Output the [x, y] coordinate of the center of the cell containing the given text.  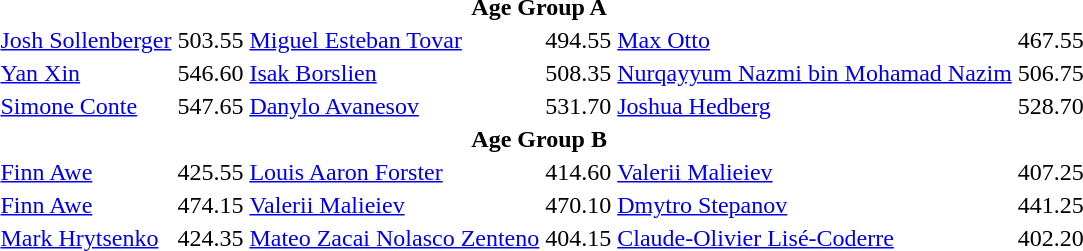
425.55 [210, 172]
Dmytro Stepanov [815, 205]
494.55 [578, 40]
470.10 [578, 205]
Isak Borslien [394, 73]
547.65 [210, 106]
Joshua Hedberg [815, 106]
Nurqayyum Nazmi bin Mohamad Nazim [815, 73]
546.60 [210, 73]
508.35 [578, 73]
414.60 [578, 172]
474.15 [210, 205]
Louis Aaron Forster [394, 172]
Miguel Esteban Tovar [394, 40]
Danylo Avanesov [394, 106]
531.70 [578, 106]
503.55 [210, 40]
Max Otto [815, 40]
